Locate the cell with the specified text and output its (x, y) center coordinate. 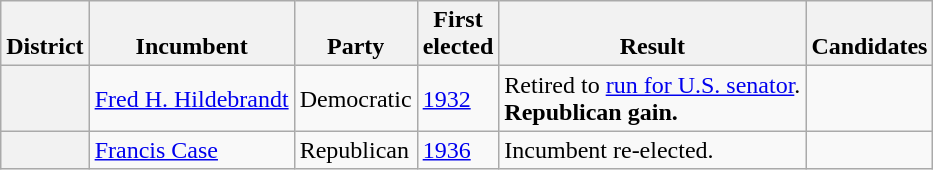
Francis Case (192, 150)
Result (652, 34)
1932 (458, 98)
Firstelected (458, 34)
Incumbent (192, 34)
Retired to run for U.S. senator.Republican gain. (652, 98)
Fred H. Hildebrandt (192, 98)
District (45, 34)
Republican (356, 150)
Democratic (356, 98)
Party (356, 34)
Incumbent re-elected. (652, 150)
1936 (458, 150)
Candidates (870, 34)
